From the cell containing the given text, extract its center point as (X, Y) coordinate. 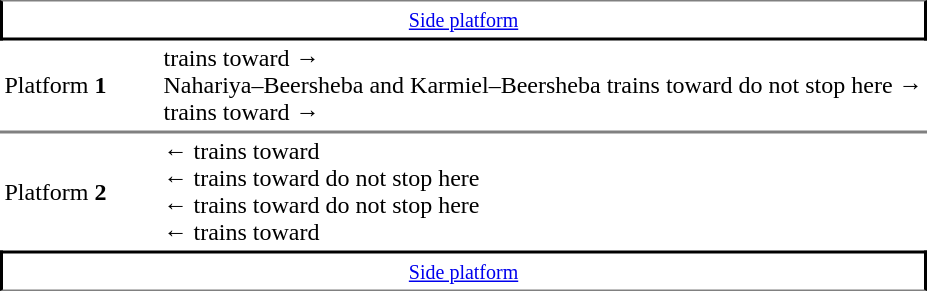
trains toward → Nahariya–Beersheba and Karmiel–Beersheba trains toward do not stop here → trains toward → (543, 86)
Platform 1 (80, 86)
← trains toward ← trains toward do not stop here ← trains toward do not stop here ← trains toward (543, 191)
Platform 2 (80, 191)
